Locate the cell with the specified text and output its (x, y) center coordinate. 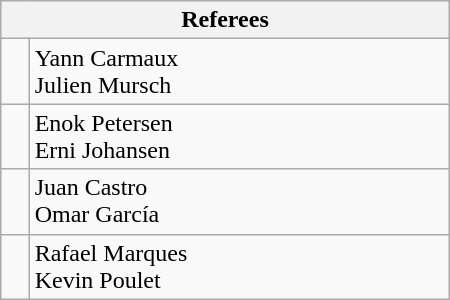
Juan CastroOmar García (239, 202)
Enok PetersenErni Johansen (239, 136)
Referees (225, 20)
Yann CarmauxJulien Mursch (239, 72)
Rafael MarquesKevin Poulet (239, 266)
